Find where the given text appears and provide that cell's center as (x, y) coordinate. 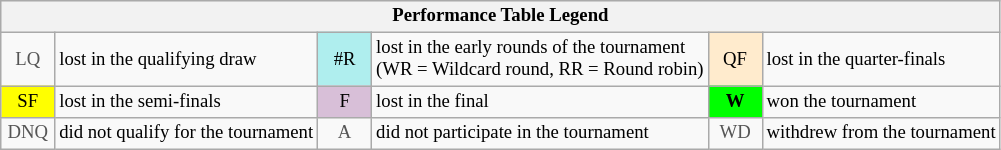
withdrew from the tournament (881, 134)
W (735, 102)
QF (735, 60)
lost in the qualifying draw (186, 60)
#R (345, 60)
lost in the semi-finals (186, 102)
F (345, 102)
did not participate in the tournament (540, 134)
DNQ (28, 134)
Performance Table Legend (500, 16)
won the tournament (881, 102)
SF (28, 102)
lost in the early rounds of the tournament(WR = Wildcard round, RR = Round robin) (540, 60)
WD (735, 134)
lost in the final (540, 102)
lost in the quarter-finals (881, 60)
did not qualify for the tournament (186, 134)
A (345, 134)
LQ (28, 60)
